Extract the (x, y) coordinate from the center of the cell holding the provided text.  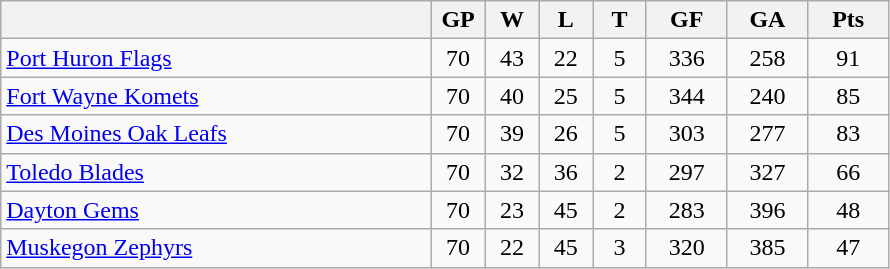
66 (848, 172)
258 (768, 58)
240 (768, 96)
39 (512, 134)
85 (848, 96)
Fort Wayne Komets (216, 96)
327 (768, 172)
336 (686, 58)
GF (686, 20)
283 (686, 210)
32 (512, 172)
83 (848, 134)
L (566, 20)
47 (848, 248)
36 (566, 172)
43 (512, 58)
Pts (848, 20)
Dayton Gems (216, 210)
GP (458, 20)
25 (566, 96)
48 (848, 210)
T (620, 20)
Toledo Blades (216, 172)
Muskegon Zephyrs (216, 248)
Port Huron Flags (216, 58)
26 (566, 134)
277 (768, 134)
303 (686, 134)
320 (686, 248)
W (512, 20)
297 (686, 172)
344 (686, 96)
3 (620, 248)
23 (512, 210)
396 (768, 210)
385 (768, 248)
Des Moines Oak Leafs (216, 134)
91 (848, 58)
40 (512, 96)
GA (768, 20)
